Detect which cell encompasses the target text, then output its [X, Y] center coordinate. 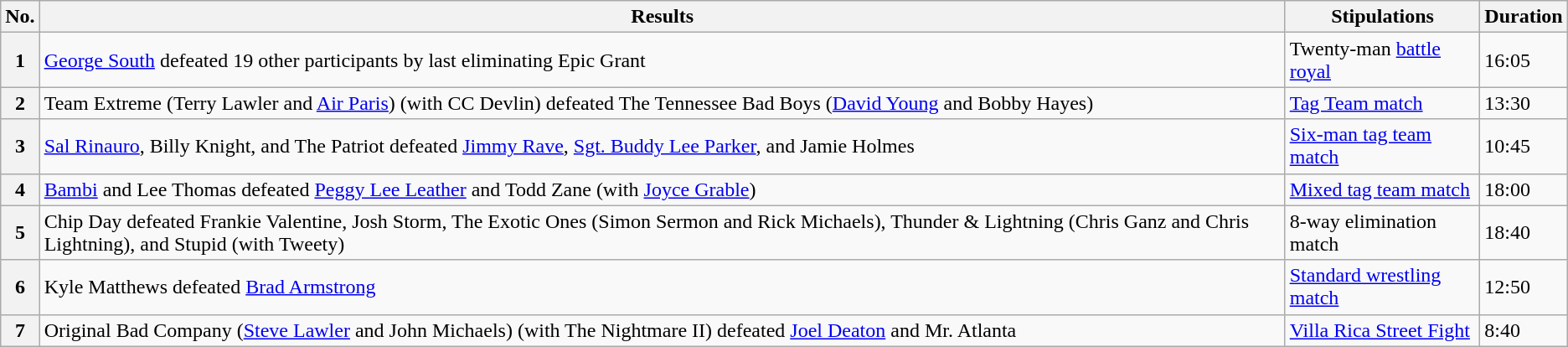
16:05 [1524, 60]
Twenty-man battle royal [1382, 60]
Duration [1524, 17]
5 [20, 233]
George South defeated 19 other participants by last eliminating Epic Grant [662, 60]
Six-man tag team match [1382, 146]
18:40 [1524, 233]
10:45 [1524, 146]
Stipulations [1382, 17]
3 [20, 146]
Team Extreme (Terry Lawler and Air Paris) (with CC Devlin) defeated The Tennessee Bad Boys (David Young and Bobby Hayes) [662, 103]
7 [20, 330]
4 [20, 189]
8:40 [1524, 330]
8-way elimination match [1382, 233]
1 [20, 60]
Villa Rica Street Fight [1382, 330]
2 [20, 103]
Original Bad Company (Steve Lawler and John Michaels) (with The Nightmare II) defeated Joel Deaton and Mr. Atlanta [662, 330]
12:50 [1524, 287]
18:00 [1524, 189]
Standard wrestling match [1382, 287]
13:30 [1524, 103]
Bambi and Lee Thomas defeated Peggy Lee Leather and Todd Zane (with Joyce Grable) [662, 189]
Mixed tag team match [1382, 189]
Results [662, 17]
No. [20, 17]
Tag Team match [1382, 103]
Sal Rinauro, Billy Knight, and The Patriot defeated Jimmy Rave, Sgt. Buddy Lee Parker, and Jamie Holmes [662, 146]
Kyle Matthews defeated Brad Armstrong [662, 287]
6 [20, 287]
